From the cell containing the given text, extract its center point as [X, Y] coordinate. 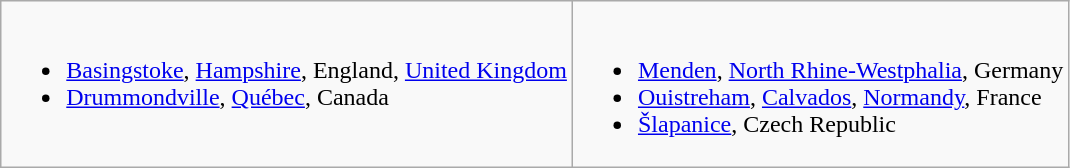
Menden, North Rhine-Westphalia, Germany Ouistreham, Calvados, Normandy, France Šlapanice, Czech Republic [820, 84]
Basingstoke, Hampshire, England, United Kingdom Drummondville, Québec, Canada [287, 84]
